Search for the cell housing the specified text and yield its (x, y) center coordinate. 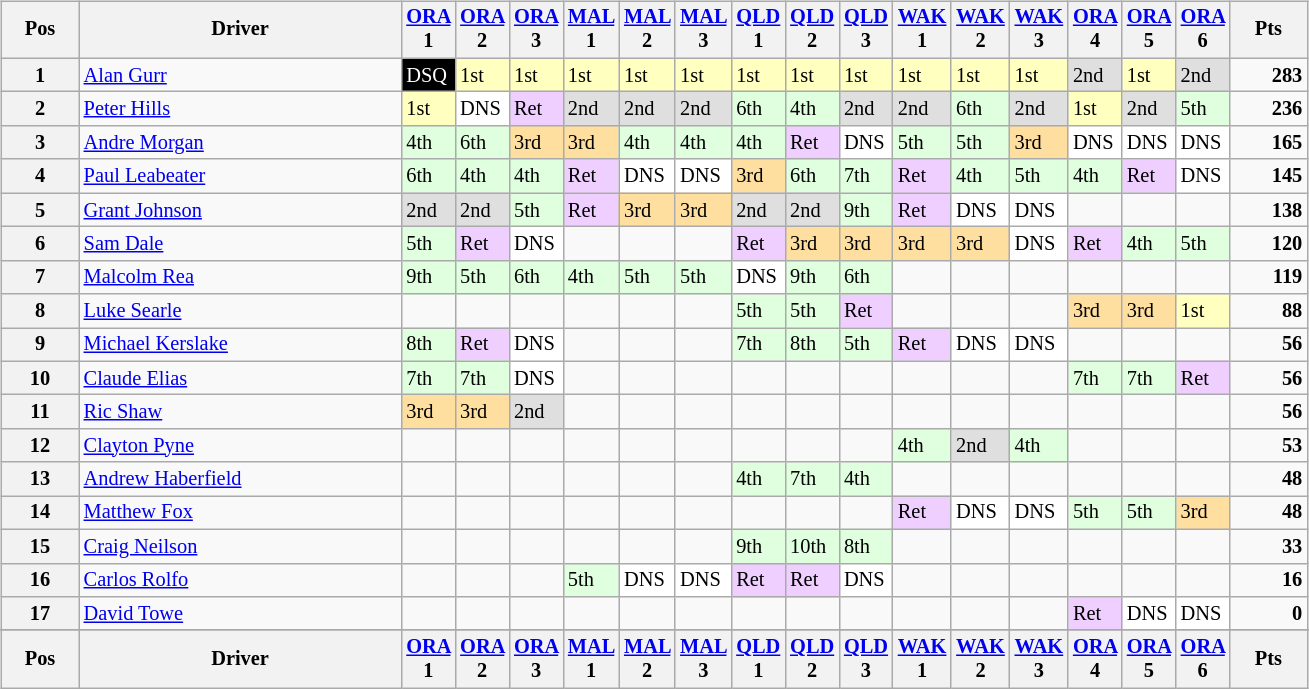
0 (1269, 614)
Peter Hills (240, 109)
12 (40, 446)
145 (1269, 176)
Matthew Fox (240, 513)
53 (1269, 446)
9 (40, 345)
7 (40, 277)
283 (1269, 75)
4 (40, 176)
5 (40, 210)
1 (40, 75)
120 (1269, 244)
14 (40, 513)
138 (1269, 210)
Ric Shaw (240, 412)
Sam Dale (240, 244)
Alan Gurr (240, 75)
10th (812, 546)
6 (40, 244)
13 (40, 479)
15 (40, 546)
3 (40, 143)
33 (1269, 546)
DSQ (428, 75)
Andre Morgan (240, 143)
236 (1269, 109)
Carlos Rolfo (240, 580)
Malcolm Rea (240, 277)
2 (40, 109)
Andrew Haberfield (240, 479)
Michael Kerslake (240, 345)
Craig Neilson (240, 546)
Luke Searle (240, 311)
10 (40, 378)
Clayton Pyne (240, 446)
165 (1269, 143)
David Towe (240, 614)
Grant Johnson (240, 210)
11 (40, 412)
8 (40, 311)
119 (1269, 277)
Claude Elias (240, 378)
88 (1269, 311)
Paul Leabeater (240, 176)
17 (40, 614)
